From the cell containing the given text, extract its center point as (X, Y) coordinate. 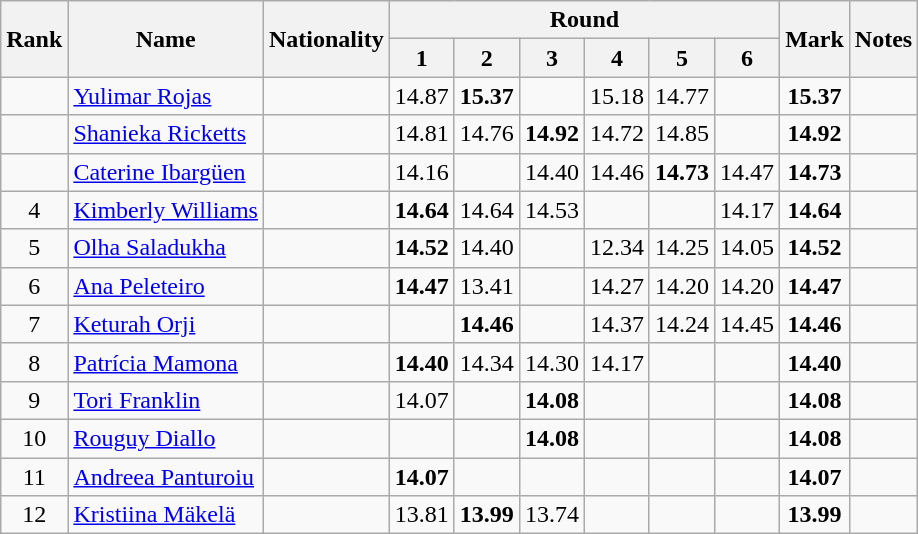
14.34 (486, 362)
7 (34, 324)
Nationality (326, 39)
14.45 (748, 324)
10 (34, 438)
13.81 (422, 515)
3 (552, 58)
Ana Peleteiro (166, 286)
14.87 (422, 96)
Yulimar Rojas (166, 96)
12 (34, 515)
Patrícia Mamona (166, 362)
9 (34, 400)
Kimberly Williams (166, 210)
14.37 (616, 324)
13.74 (552, 515)
14.76 (486, 134)
1 (422, 58)
Mark (815, 39)
14.77 (682, 96)
Kristiina Mäkelä (166, 515)
13.41 (486, 286)
8 (34, 362)
12.34 (616, 248)
Keturah Orji (166, 324)
14.27 (616, 286)
14.53 (552, 210)
14.85 (682, 134)
14.72 (616, 134)
Rank (34, 39)
Olha Saladukha (166, 248)
14.25 (682, 248)
14.81 (422, 134)
11 (34, 477)
Round (584, 20)
14.16 (422, 172)
Notes (883, 39)
14.30 (552, 362)
Name (166, 39)
15.18 (616, 96)
Andreea Panturoiu (166, 477)
Caterine Ibargüen (166, 172)
2 (486, 58)
14.24 (682, 324)
Rouguy Diallo (166, 438)
Shanieka Ricketts (166, 134)
14.05 (748, 248)
Tori Franklin (166, 400)
